Return the [x, y] coordinate for the center point of the cell that contains the specified text.  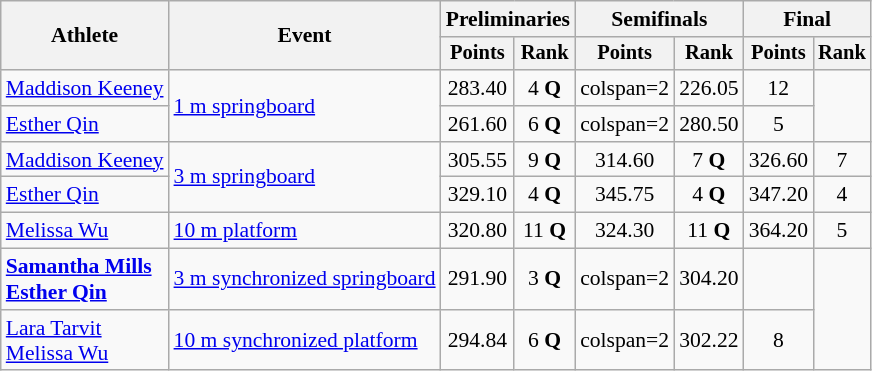
364.20 [778, 231]
9 Q [544, 160]
7 Q [708, 160]
314.60 [624, 160]
261.60 [478, 124]
3 Q [544, 280]
Event [305, 36]
283.40 [478, 88]
329.10 [478, 195]
304.20 [708, 280]
3 m synchronized springboard [305, 280]
280.50 [708, 124]
347.20 [778, 195]
Samantha MillsEsther Qin [85, 280]
10 m synchronized platform [305, 340]
294.84 [478, 340]
Final [808, 19]
10 m platform [305, 231]
Melissa Wu [85, 231]
Lara TarvitMelissa Wu [85, 340]
324.30 [624, 231]
Semifinals [660, 19]
320.80 [478, 231]
226.05 [708, 88]
Athlete [85, 36]
7 [842, 160]
12 [778, 88]
8 [778, 340]
Preliminaries [508, 19]
326.60 [778, 160]
345.75 [624, 195]
3 m springboard [305, 178]
305.55 [478, 160]
291.90 [478, 280]
4 [842, 195]
1 m springboard [305, 106]
302.22 [708, 340]
